Capture the cell that displays the provided text and extract its [x, y] central coordinate. 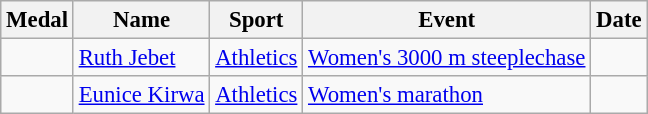
Sport [256, 20]
Medal [38, 20]
Ruth Jebet [141, 58]
Women's 3000 m steeplechase [447, 58]
Women's marathon [447, 95]
Date [619, 20]
Event [447, 20]
Name [141, 20]
Eunice Kirwa [141, 95]
